For the text-containing cell, return its midpoint in [x, y] coordinate format. 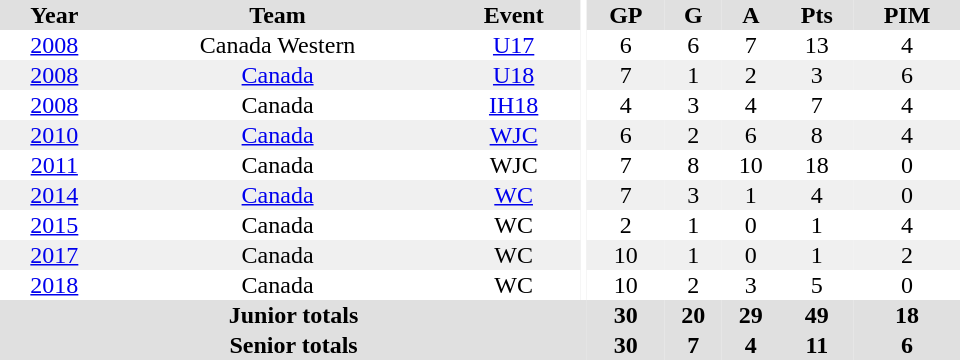
A [751, 15]
Pts [818, 15]
PIM [907, 15]
2017 [54, 255]
Junior totals [294, 315]
U18 [514, 75]
2014 [54, 195]
GP [626, 15]
2015 [54, 225]
Canada Western [278, 45]
2018 [54, 285]
Senior totals [294, 345]
U17 [514, 45]
G [694, 15]
11 [818, 345]
IH18 [514, 105]
29 [751, 315]
Year [54, 15]
2011 [54, 165]
20 [694, 315]
5 [818, 285]
Event [514, 15]
2010 [54, 135]
13 [818, 45]
49 [818, 315]
Team [278, 15]
